Return the (X, Y) coordinate for the center point of the cell that contains the specified text.  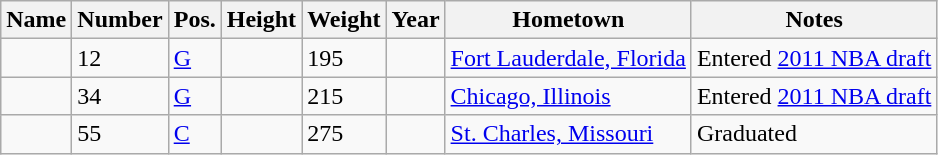
Fort Lauderdale, Florida (568, 58)
215 (344, 96)
55 (120, 134)
Chicago, Illinois (568, 96)
195 (344, 58)
Year (416, 20)
12 (120, 58)
Weight (344, 20)
Number (120, 20)
275 (344, 134)
C (194, 134)
Hometown (568, 20)
Height (261, 20)
Notes (814, 20)
Name (36, 20)
Graduated (814, 134)
Pos. (194, 20)
34 (120, 96)
St. Charles, Missouri (568, 134)
